Return [x, y] of the center of cell containing provided text 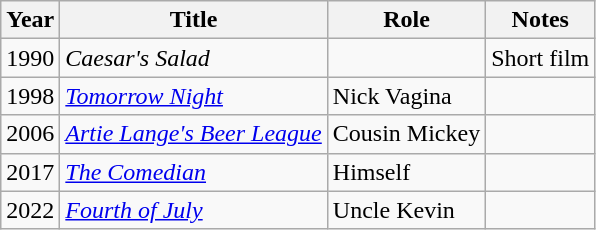
Artie Lange's Beer League [194, 134]
Year [30, 20]
1990 [30, 58]
1998 [30, 96]
Notes [540, 20]
Cousin Mickey [406, 134]
The Comedian [194, 172]
2017 [30, 172]
Uncle Kevin [406, 210]
Nick Vagina [406, 96]
Short film [540, 58]
Tomorrow Night [194, 96]
Himself [406, 172]
Fourth of July [194, 210]
Title [194, 20]
Caesar's Salad [194, 58]
2022 [30, 210]
Role [406, 20]
2006 [30, 134]
